Locate the cell with the specified text and output its (x, y) center coordinate. 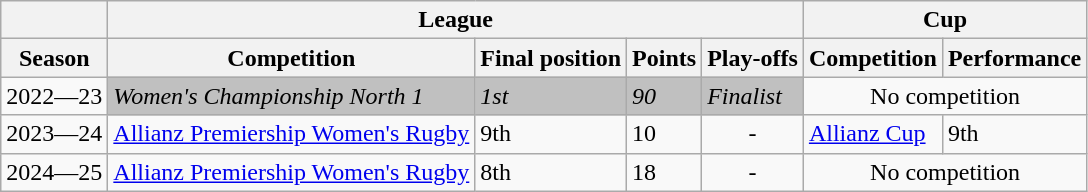
Season (54, 58)
90 (664, 96)
18 (664, 172)
Finalist (753, 96)
Cup (944, 20)
10 (664, 134)
Women's Championship North 1 (292, 96)
Play-offs (753, 58)
8th (551, 172)
Final position (551, 58)
2022—23 (54, 96)
2024—25 (54, 172)
Points (664, 58)
League (456, 20)
1st (551, 96)
Allianz Cup (872, 134)
Performance (1014, 58)
2023—24 (54, 134)
